Scan for the cell matching the given text and deliver its [X, Y] coordinate at center. 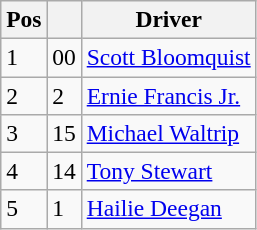
3 [24, 133]
Hailie Deegan [168, 209]
Driver [168, 19]
5 [24, 209]
Michael Waltrip [168, 133]
15 [64, 133]
00 [64, 57]
Scott Bloomquist [168, 57]
4 [24, 171]
14 [64, 171]
Ernie Francis Jr. [168, 95]
Pos [24, 19]
Tony Stewart [168, 171]
